Scan for the cell matching the given text and deliver its [x, y] coordinate at center. 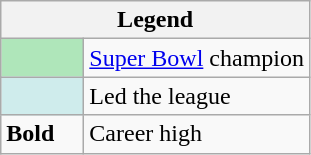
Legend [156, 20]
Career high [197, 134]
Bold [42, 134]
Led the league [197, 96]
Super Bowl champion [197, 58]
